Return [X, Y] of the center of cell containing provided text 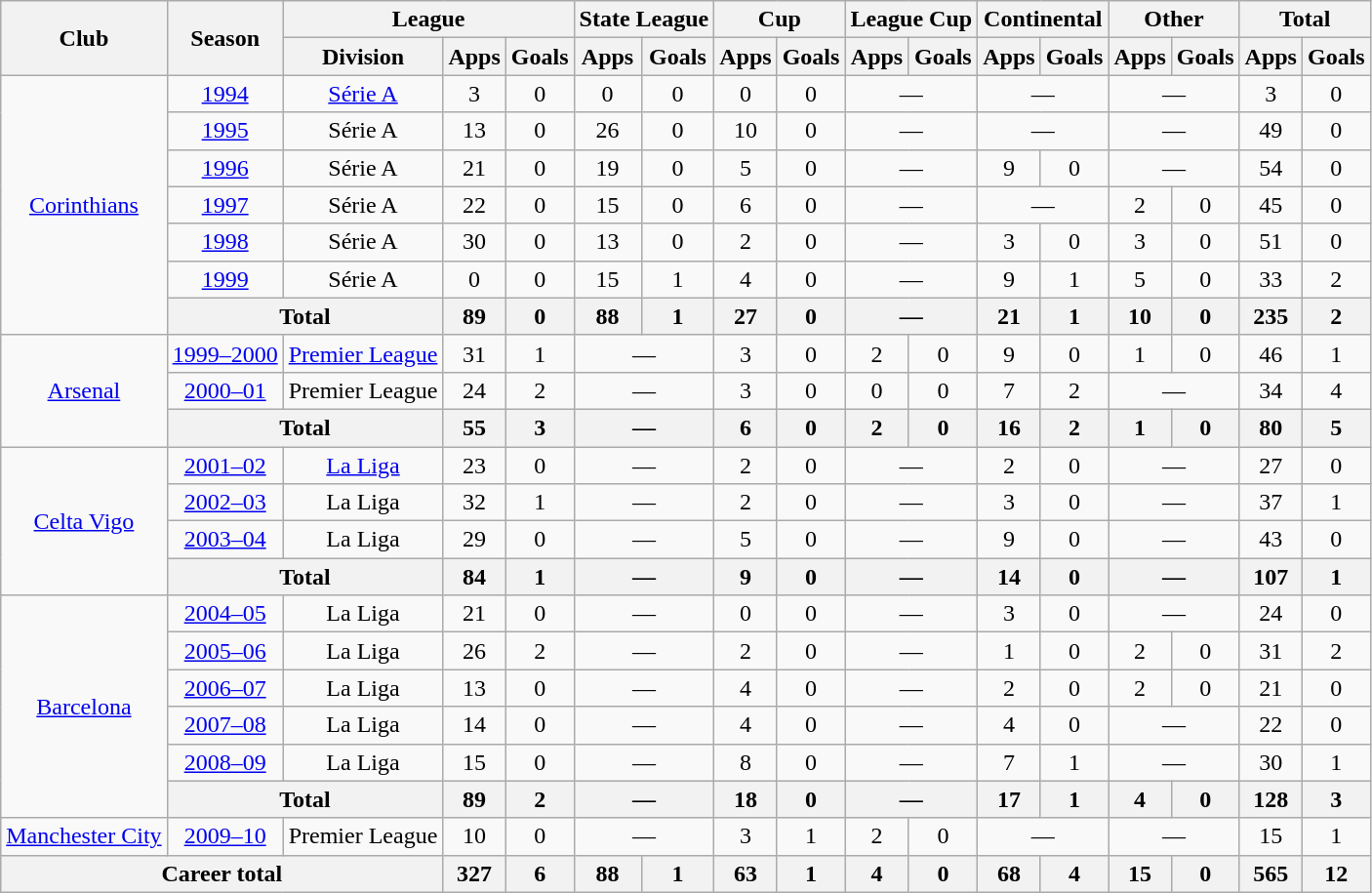
128 [1271, 799]
Arsenal [84, 390]
1999 [224, 279]
19 [607, 168]
37 [1271, 503]
565 [1271, 873]
49 [1271, 131]
League [428, 20]
League Cup [911, 20]
Corinthians [84, 205]
51 [1271, 242]
Cup [780, 20]
43 [1271, 540]
Celta Vigo [84, 521]
Barcelona [84, 707]
1995 [224, 131]
2000–01 [224, 390]
2004–05 [224, 614]
Manchester City [84, 836]
54 [1271, 168]
68 [1009, 873]
1998 [224, 242]
63 [746, 873]
55 [474, 427]
1997 [224, 205]
1996 [224, 168]
8 [746, 762]
16 [1009, 427]
Other [1174, 20]
2005–06 [224, 651]
46 [1271, 353]
Career total [222, 873]
29 [474, 540]
2008–09 [224, 762]
12 [1336, 873]
2003–04 [224, 540]
2007–08 [224, 725]
2002–03 [224, 503]
327 [474, 873]
45 [1271, 205]
1999–2000 [224, 353]
Division [363, 57]
State League [644, 20]
84 [474, 577]
235 [1271, 316]
32 [474, 503]
33 [1271, 279]
34 [1271, 390]
2001–02 [224, 466]
2009–10 [224, 836]
23 [474, 466]
2006–07 [224, 688]
1994 [224, 94]
107 [1271, 577]
17 [1009, 799]
Season [224, 38]
Club [84, 38]
80 [1271, 427]
Continental [1043, 20]
18 [746, 799]
